Scan for the cell matching the given text and deliver its [x, y] coordinate at center. 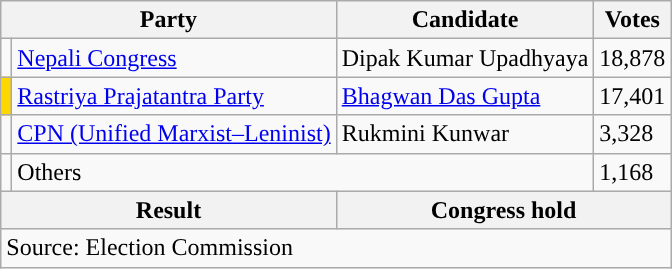
Source: Election Commission [336, 248]
17,401 [632, 96]
1,168 [632, 172]
Candidate [465, 20]
Dipak Kumar Upadhyaya [465, 58]
Result [168, 210]
Others [303, 172]
18,878 [632, 58]
Nepali Congress [174, 58]
Votes [632, 20]
Congress hold [504, 210]
Party [168, 20]
3,328 [632, 134]
Rastriya Prajatantra Party [174, 96]
CPN (Unified Marxist–Leninist) [174, 134]
Bhagwan Das Gupta [465, 96]
Rukmini Kunwar [465, 134]
